Return (x, y) of the center of cell containing provided text 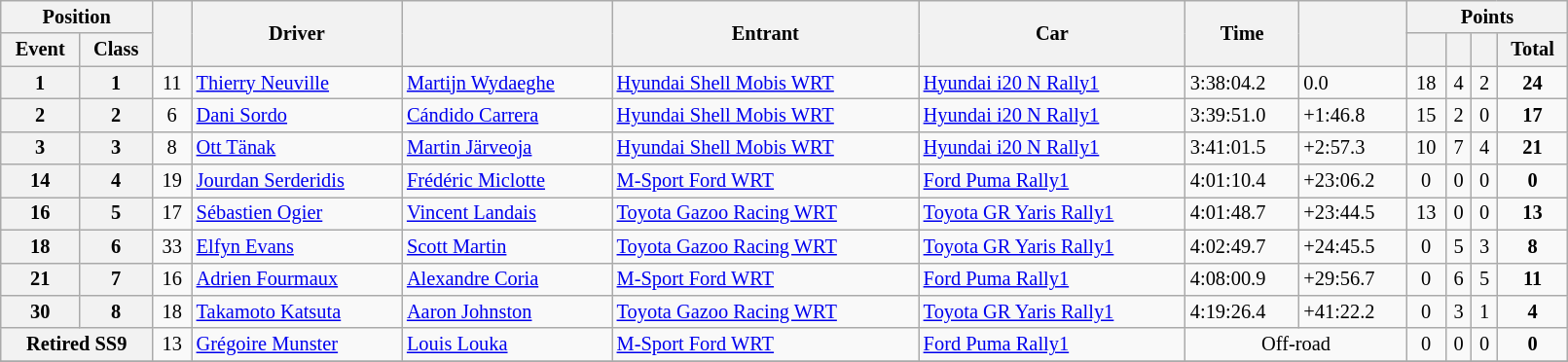
Class (117, 50)
30 (41, 311)
4:19:26.4 (1242, 311)
Louis Louka (507, 344)
4:01:10.4 (1242, 181)
Points (1487, 17)
Martijn Wydaeghe (507, 83)
+2:57.3 (1353, 148)
Thierry Neuville (297, 83)
3:39:51.0 (1242, 115)
Ott Tänak (297, 148)
10 (1426, 148)
0.0 (1353, 83)
Position (77, 17)
Frédéric Miclotte (507, 181)
Alexandre Coria (507, 279)
Driver (297, 33)
+1:46.8 (1353, 115)
Sébastien Ogier (297, 213)
Event (41, 50)
+24:45.5 (1353, 246)
Takamoto Katsuta (297, 311)
Aaron Johnston (507, 311)
Total (1532, 50)
+29:56.7 (1353, 279)
3:41:01.5 (1242, 148)
Time (1242, 33)
Adrien Fourmaux (297, 279)
33 (172, 246)
4:02:49.7 (1242, 246)
+41:22.2 (1353, 311)
Martin Järveoja (507, 148)
Retired SS9 (77, 344)
4:08:00.9 (1242, 279)
3:38:04.2 (1242, 83)
Car (1052, 33)
+23:06.2 (1353, 181)
+23:44.5 (1353, 213)
19 (172, 181)
Jourdan Serderidis (297, 181)
Vincent Landais (507, 213)
14 (41, 181)
Entrant (765, 33)
4:01:48.7 (1242, 213)
24 (1532, 83)
Off-road (1296, 344)
Elfyn Evans (297, 246)
Dani Sordo (297, 115)
Cándido Carrera (507, 115)
Scott Martin (507, 246)
Grégoire Munster (297, 344)
15 (1426, 115)
